Provide the (x, y) coordinate of the cell's center where the given text is located.  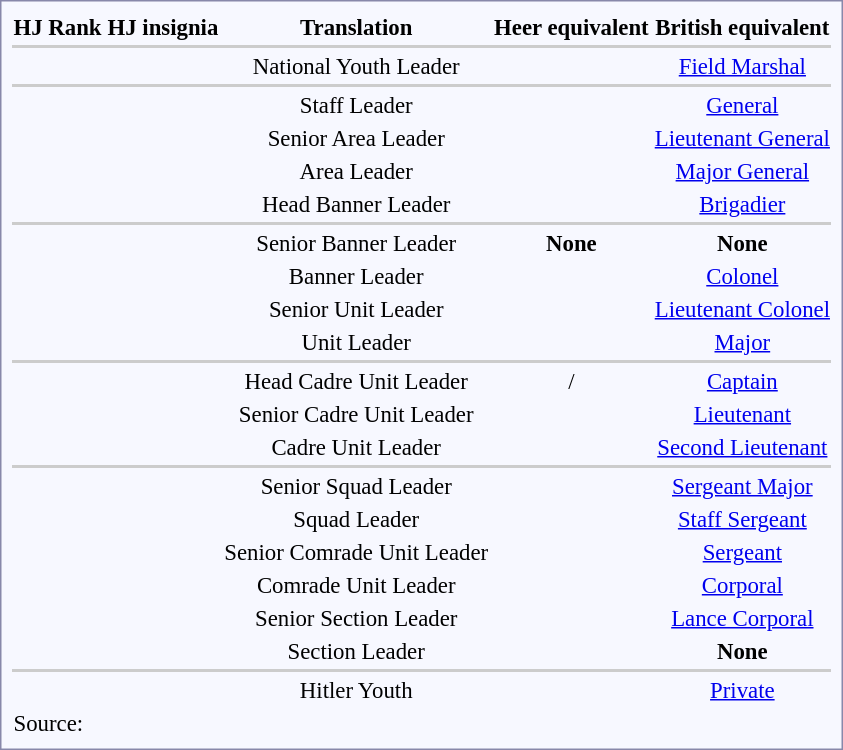
Lieutenant Colonel (742, 309)
British equivalent (742, 27)
Senior Squad Leader (356, 486)
Lieutenant General (742, 138)
Area Leader (356, 171)
Staff Leader (356, 105)
HJ Rank (58, 27)
Squad Leader (356, 519)
Comrade Unit Leader (356, 585)
Sergeant Major (742, 486)
Senior Section Leader (356, 618)
Translation (356, 27)
Captain (742, 381)
HJ insignia (163, 27)
Major (742, 342)
Cadre Unit Leader (356, 447)
Source: (422, 723)
Senior Area Leader (356, 138)
Corporal (742, 585)
Senior Comrade Unit Leader (356, 552)
Unit Leader (356, 342)
Colonel (742, 276)
Senior Cadre Unit Leader (356, 414)
Senior Unit Leader (356, 309)
Brigadier (742, 204)
Banner Leader (356, 276)
Senior Banner Leader (356, 243)
Field Marshal (742, 66)
Lieutenant (742, 414)
Heer equivalent (572, 27)
National Youth Leader (356, 66)
Sergeant (742, 552)
Second Lieutenant (742, 447)
Private (742, 690)
Head Banner Leader (356, 204)
Hitler Youth (356, 690)
Major General (742, 171)
/ (572, 381)
Section Leader (356, 651)
Lance Corporal (742, 618)
Head Cadre Unit Leader (356, 381)
General (742, 105)
Staff Sergeant (742, 519)
